Return (X, Y) of the center of cell containing provided text 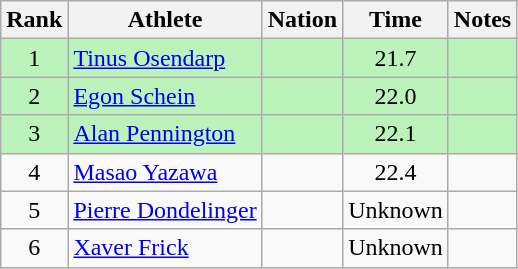
2 (34, 96)
22.4 (396, 172)
Alan Pennington (165, 134)
Pierre Dondelinger (165, 210)
6 (34, 248)
3 (34, 134)
Rank (34, 20)
Egon Schein (165, 96)
1 (34, 58)
Xaver Frick (165, 248)
Notes (482, 20)
Nation (302, 20)
Tinus Osendarp (165, 58)
22.0 (396, 96)
4 (34, 172)
Athlete (165, 20)
5 (34, 210)
22.1 (396, 134)
21.7 (396, 58)
Time (396, 20)
Masao Yazawa (165, 172)
